Find where the given text appears and provide that cell's center as [X, Y] coordinate. 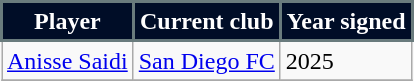
Anisse Saidi [68, 60]
Year signed [346, 22]
Player [68, 22]
2025 [346, 60]
San Diego FC [206, 60]
Current club [206, 22]
